Provide the (X, Y) coordinate of the cell's center where the given text is located.  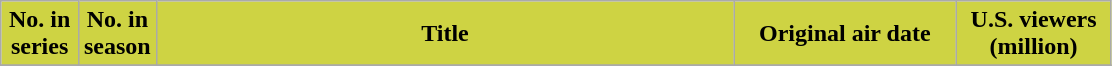
No. inseason (117, 34)
No. inseries (40, 34)
U.S. viewers(million) (1034, 34)
Original air date (845, 34)
Title (445, 34)
